Identify which cell holds the provided text, then report its [X, Y] central coordinate. 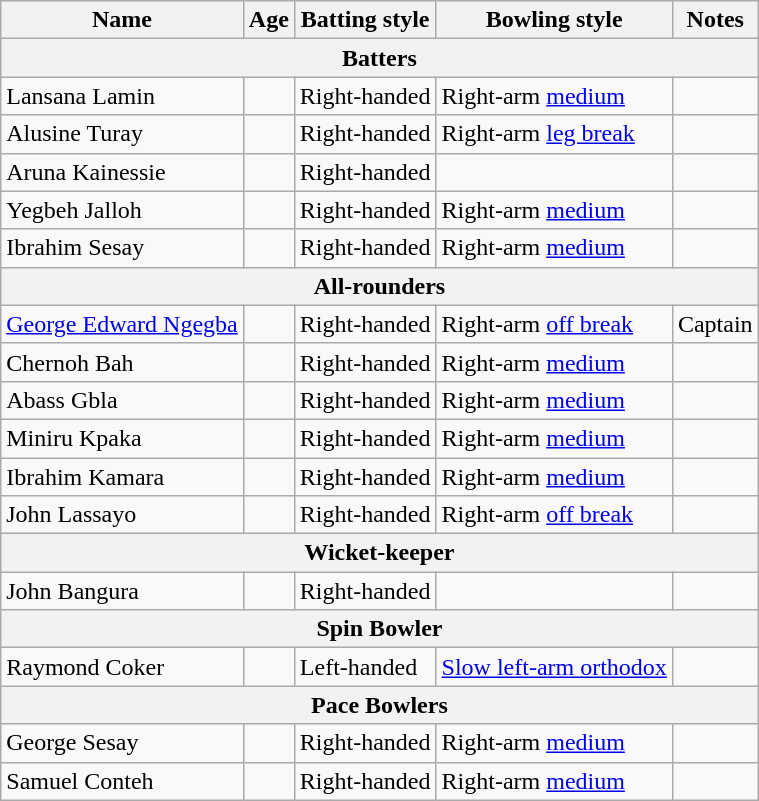
Spin Bowler [380, 629]
Batters [380, 58]
Samuel Conteh [122, 781]
Name [122, 20]
Captain [715, 324]
Aruna Kainessie [122, 172]
Notes [715, 20]
Miniru Kpaka [122, 438]
Yegbeh Jalloh [122, 210]
Pace Bowlers [380, 705]
Lansana Lamin [122, 96]
George Edward Ngegba [122, 324]
Right-arm leg break [554, 134]
Ibrahim Kamara [122, 477]
Bowling style [554, 20]
Slow left-arm orthodox [554, 667]
Age [268, 20]
Left-handed [365, 667]
John Lassayo [122, 515]
John Bangura [122, 591]
Abass Gbla [122, 400]
Alusine Turay [122, 134]
Raymond Coker [122, 667]
Chernoh Bah [122, 362]
All-rounders [380, 286]
George Sesay [122, 743]
Ibrahim Sesay [122, 248]
Wicket-keeper [380, 553]
Batting style [365, 20]
